Locate the cell with the specified text and output its (x, y) center coordinate. 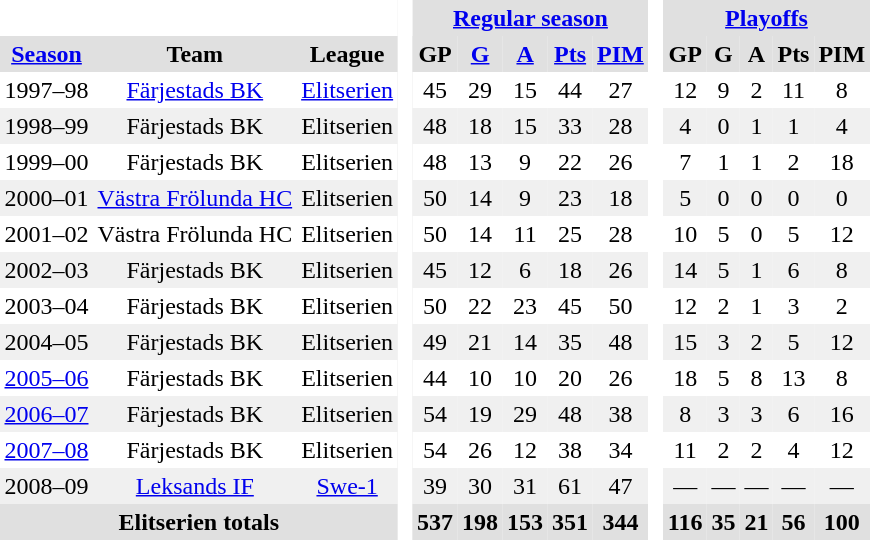
2004–05 (46, 342)
19 (480, 414)
1999–00 (46, 162)
39 (436, 486)
Season (46, 54)
537 (436, 522)
25 (570, 234)
1997–98 (46, 90)
2008–09 (46, 486)
Regular season (531, 18)
34 (621, 450)
7 (685, 162)
Swe-1 (348, 486)
47 (621, 486)
2001–02 (46, 234)
1998–99 (46, 126)
Playoffs (766, 18)
2000–01 (46, 198)
2007–08 (46, 450)
2006–07 (46, 414)
Leksands IF (195, 486)
20 (570, 378)
30 (480, 486)
16 (842, 414)
Elitserien totals (199, 522)
153 (526, 522)
33 (570, 126)
351 (570, 522)
League (348, 54)
61 (570, 486)
27 (621, 90)
198 (480, 522)
100 (842, 522)
31 (526, 486)
116 (685, 522)
2003–04 (46, 306)
Team (195, 54)
2005–06 (46, 378)
49 (436, 342)
344 (621, 522)
2002–03 (46, 270)
56 (794, 522)
